Detect which cell encompasses the target text, then output its [x, y] center coordinate. 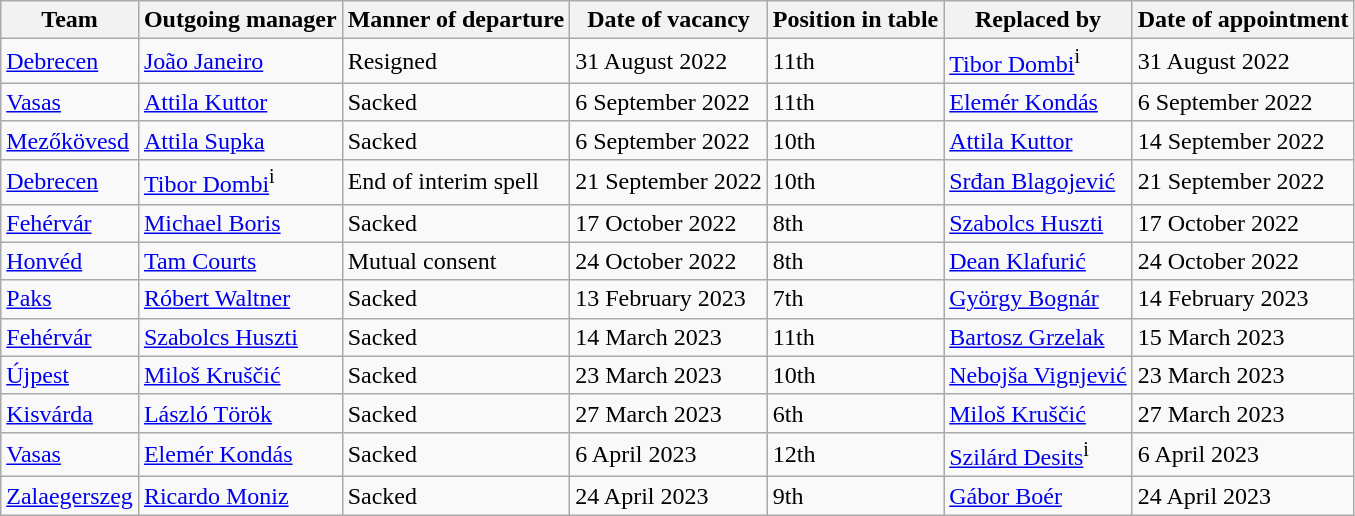
Kisvárda [70, 413]
Michael Boris [240, 223]
Replaced by [1038, 20]
14 March 2023 [669, 337]
Bartosz Grzelak [1038, 337]
Attila Supka [240, 140]
Date of vacancy [669, 20]
15 March 2023 [1243, 337]
Outgoing manager [240, 20]
Nebojša Vignjević [1038, 375]
Szilárd Desitsi [1038, 454]
14 February 2023 [1243, 299]
Róbert Waltner [240, 299]
7th [855, 299]
Honvéd [70, 261]
Paks [70, 299]
14 September 2022 [1243, 140]
Position in table [855, 20]
End of interim spell [456, 182]
Mutual consent [456, 261]
João Janeiro [240, 62]
Zalaegerszeg [70, 496]
Ricardo Moniz [240, 496]
Újpest [70, 375]
Tam Courts [240, 261]
Dean Klafurić [1038, 261]
György Bognár [1038, 299]
Date of appointment [1243, 20]
László Török [240, 413]
12th [855, 454]
Srđan Blagojević [1038, 182]
Gábor Boér [1038, 496]
13 February 2023 [669, 299]
Resigned [456, 62]
Mezőkövesd [70, 140]
Manner of departure [456, 20]
6th [855, 413]
9th [855, 496]
Team [70, 20]
